Find where the given text appears and provide that cell's center as [x, y] coordinate. 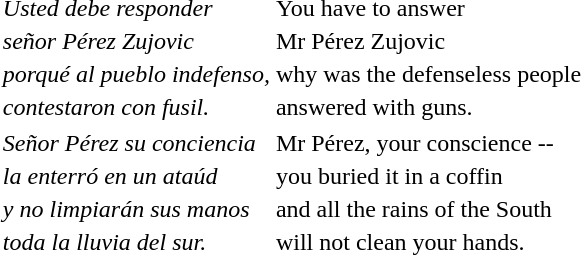
la enterró en un ataúd [136, 176]
y no limpiarán sus manos [136, 209]
contestaron con fusil. [136, 107]
Señor Pérez su conciencia [136, 143]
porqué al pueblo indefenso, [136, 74]
señor Pérez Zujovic [136, 41]
